Output the [X, Y] coordinate of the center of the cell containing the given text.  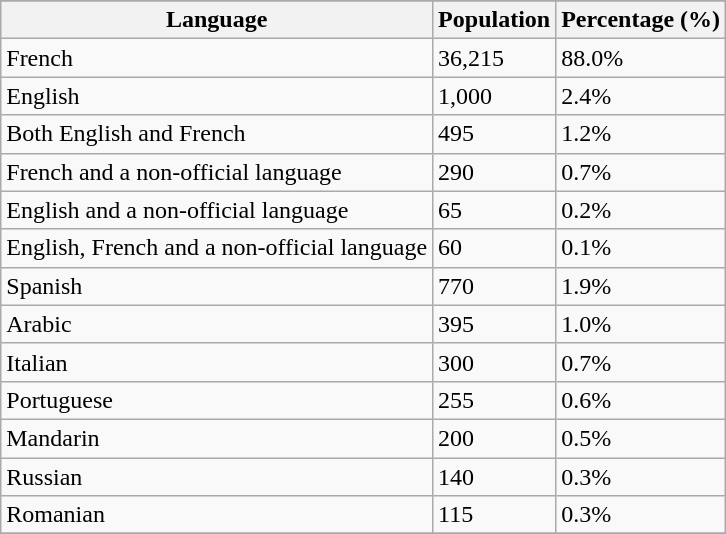
290 [494, 172]
200 [494, 438]
0.5% [641, 438]
770 [494, 286]
140 [494, 477]
Arabic [217, 324]
Russian [217, 477]
Italian [217, 362]
French and a non-official language [217, 172]
English [217, 96]
1.0% [641, 324]
65 [494, 210]
English, French and a non-official language [217, 248]
1.9% [641, 286]
Romanian [217, 515]
115 [494, 515]
495 [494, 134]
Spanish [217, 286]
Language [217, 20]
1,000 [494, 96]
Percentage (%) [641, 20]
300 [494, 362]
Both English and French [217, 134]
0.6% [641, 400]
88.0% [641, 58]
English and a non-official language [217, 210]
Mandarin [217, 438]
Population [494, 20]
Portuguese [217, 400]
0.2% [641, 210]
60 [494, 248]
1.2% [641, 134]
255 [494, 400]
0.1% [641, 248]
36,215 [494, 58]
French [217, 58]
395 [494, 324]
2.4% [641, 96]
